Detect which cell encompasses the target text, then output its (X, Y) center coordinate. 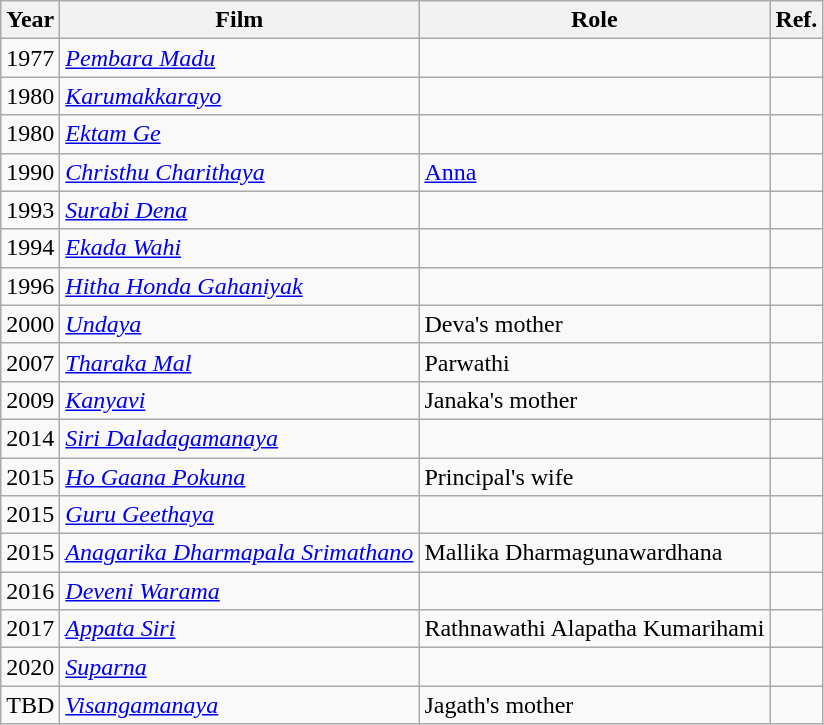
Kanyavi (240, 400)
Tharaka Mal (240, 362)
2020 (30, 667)
Deveni Warama (240, 591)
Jagath's mother (594, 705)
Undaya (240, 324)
Ref. (796, 20)
1990 (30, 172)
Siri Daladagamanaya (240, 438)
Rathnawathi Alapatha Kumarihami (594, 629)
Ekada Wahi (240, 248)
2009 (30, 400)
Principal's wife (594, 477)
1994 (30, 248)
2000 (30, 324)
Visangamanaya (240, 705)
1993 (30, 210)
Parwathi (594, 362)
1977 (30, 58)
Surabi Dena (240, 210)
2014 (30, 438)
Deva's mother (594, 324)
Suparna (240, 667)
Anna (594, 172)
TBD (30, 705)
Mallika Dharmagunawardhana (594, 553)
1996 (30, 286)
2016 (30, 591)
Pembara Madu (240, 58)
Year (30, 20)
Ho Gaana Pokuna (240, 477)
Hitha Honda Gahaniyak (240, 286)
Role (594, 20)
Film (240, 20)
Janaka's mother (594, 400)
Karumakkarayo (240, 96)
Anagarika Dharmapala Srimathano (240, 553)
Appata Siri (240, 629)
Ektam Ge (240, 134)
2017 (30, 629)
Guru Geethaya (240, 515)
Christhu Charithaya (240, 172)
2007 (30, 362)
